Return [x, y] of the center of cell containing provided text 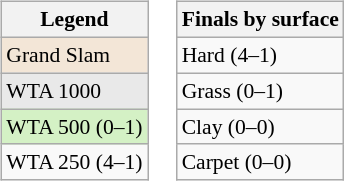
Grass (0–1) [260, 91]
Carpet (0–0) [260, 162]
Clay (0–0) [260, 127]
WTA 1000 [74, 91]
Hard (4–1) [260, 55]
WTA 250 (4–1) [74, 162]
Legend [74, 20]
WTA 500 (0–1) [74, 127]
Grand Slam [74, 55]
Finals by surface [260, 20]
